For the text-containing cell, return its midpoint in [X, Y] coordinate format. 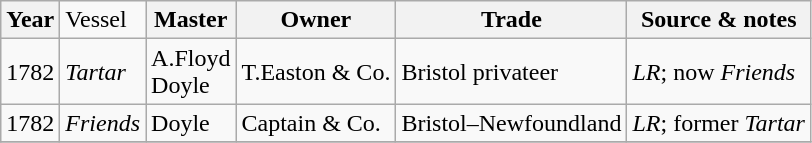
Year [30, 20]
LR; former Tartar [719, 123]
Bristol privateer [512, 72]
Doyle [191, 123]
Trade [512, 20]
Owner [316, 20]
Friends [103, 123]
Master [191, 20]
Bristol–Newfoundland [512, 123]
LR; now Friends [719, 72]
Captain & Co. [316, 123]
T.Easton & Co. [316, 72]
Source & notes [719, 20]
A.FloydDoyle [191, 72]
Tartar [103, 72]
Vessel [103, 20]
